Output the [X, Y] coordinate of the center of the cell containing the given text.  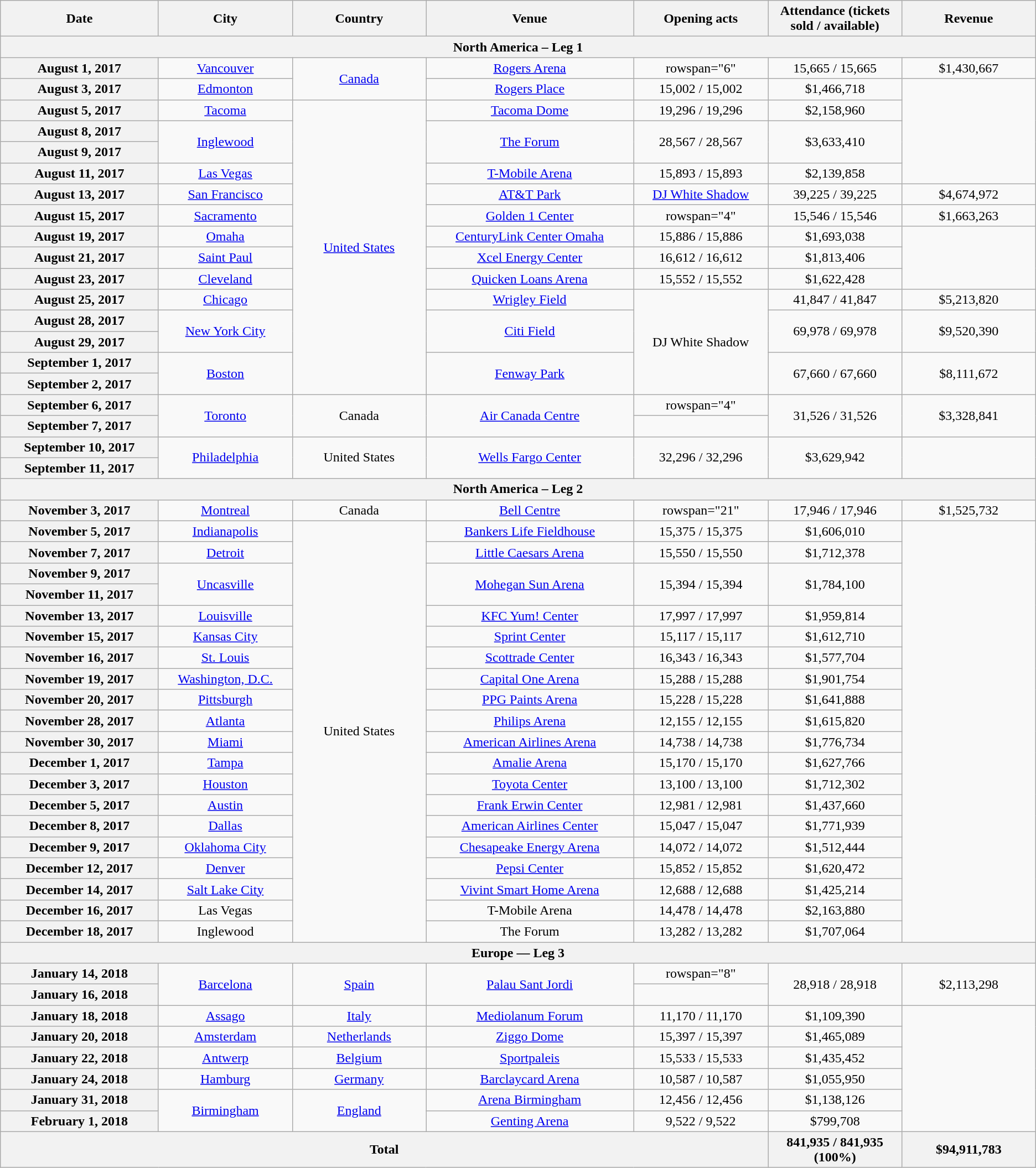
rowspan="8" [701, 974]
September 11, 2017 [80, 468]
$1,138,126 [835, 1100]
$9,520,390 [968, 331]
$1,771,939 [835, 826]
rowspan="6" [701, 68]
$2,163,880 [835, 910]
November 19, 2017 [80, 679]
August 23, 2017 [80, 278]
American Airlines Arena [530, 742]
Capital One Arena [530, 679]
September 7, 2017 [80, 426]
Vivint Smart Home Arena [530, 889]
15,002 / 15,002 [701, 89]
Cleveland [225, 278]
Total [384, 1150]
Oklahoma City [225, 847]
Mohegan Sun Arena [530, 584]
December 1, 2017 [80, 763]
Spain [359, 984]
$799,708 [835, 1121]
August 3, 2017 [80, 89]
August 15, 2017 [80, 215]
15,665 / 15,665 [835, 68]
15,852 / 15,852 [701, 868]
15,533 / 15,533 [701, 1058]
$1,430,667 [968, 68]
Chesapeake Energy Arena [530, 847]
Chicago [225, 300]
Tacoma Dome [530, 110]
August 1, 2017 [80, 68]
December 14, 2017 [80, 889]
$2,158,960 [835, 110]
August 21, 2017 [80, 257]
November 15, 2017 [80, 637]
Bankers Life Fieldhouse [530, 531]
$1,465,089 [835, 1037]
$1,707,064 [835, 931]
$2,139,858 [835, 173]
Atlanta [225, 721]
32,296 / 32,296 [701, 458]
Wells Fargo Center [530, 458]
PPG Paints Arena [530, 700]
January 18, 2018 [80, 1016]
Netherlands [359, 1037]
$1,813,406 [835, 257]
Bell Centre [530, 510]
January 20, 2018 [80, 1037]
November 13, 2017 [80, 616]
Sprint Center [530, 637]
$1,612,710 [835, 637]
Rogers Place [530, 89]
Venue [530, 19]
$1,606,010 [835, 531]
67,660 / 67,660 [835, 373]
28,567 / 28,567 [701, 142]
14,478 / 14,478 [701, 910]
August 8, 2017 [80, 131]
$94,911,783 [968, 1150]
$3,328,841 [968, 416]
Pepsi Center [530, 868]
Denver [225, 868]
15,170 / 15,170 [701, 763]
November 7, 2017 [80, 552]
$1,577,704 [835, 658]
Montreal [225, 510]
Amsterdam [225, 1037]
$1,627,766 [835, 763]
Miami [225, 742]
December 5, 2017 [80, 805]
15,546 / 15,546 [835, 215]
December 12, 2017 [80, 868]
Quicken Loans Arena [530, 278]
December 3, 2017 [80, 784]
15,886 / 15,886 [701, 236]
December 18, 2017 [80, 931]
15,394 / 15,394 [701, 584]
August 29, 2017 [80, 342]
Saint Paul [225, 257]
Hamburg [225, 1079]
Attendance (tickets sold / available) [835, 19]
12,456 / 12,456 [701, 1100]
December 8, 2017 [80, 826]
Toronto [225, 416]
$1,620,472 [835, 868]
November 5, 2017 [80, 531]
Dallas [225, 826]
$1,615,820 [835, 721]
$8,111,672 [968, 373]
Ziggo Dome [530, 1037]
$1,776,734 [835, 742]
12,688 / 12,688 [701, 889]
$1,784,100 [835, 584]
August 9, 2017 [80, 152]
Italy [359, 1016]
Philadelphia [225, 458]
September 6, 2017 [80, 405]
rowspan="21" [701, 510]
City [225, 19]
Kansas City [225, 637]
Indianapolis [225, 531]
AT&T Park [530, 194]
13,282 / 13,282 [701, 931]
Tampa [225, 763]
15,288 / 15,288 [701, 679]
14,738 / 14,738 [701, 742]
14,072 / 14,072 [701, 847]
Barclaycard Arena [530, 1079]
September 2, 2017 [80, 384]
15,228 / 15,228 [701, 700]
Omaha [225, 236]
69,978 / 69,978 [835, 331]
November 11, 2017 [80, 594]
Europe — Leg 3 [518, 952]
$1,693,038 [835, 236]
Philips Arena [530, 721]
Barcelona [225, 984]
15,550 / 15,550 [701, 552]
$1,435,452 [835, 1058]
12,981 / 12,981 [701, 805]
England [359, 1110]
September 10, 2017 [80, 447]
31,526 / 31,526 [835, 416]
Rogers Arena [530, 68]
16,612 / 16,612 [701, 257]
$1,055,950 [835, 1079]
$1,109,390 [835, 1016]
$3,629,942 [835, 458]
Uncasville [225, 584]
Detroit [225, 552]
19,296 / 19,296 [701, 110]
August 5, 2017 [80, 110]
Edmonton [225, 89]
Fenway Park [530, 373]
January 24, 2018 [80, 1079]
American Airlines Center [530, 826]
$1,712,302 [835, 784]
Salt Lake City [225, 889]
November 20, 2017 [80, 700]
Citi Field [530, 331]
$1,901,754 [835, 679]
November 3, 2017 [80, 510]
$1,525,732 [968, 510]
Xcel Energy Center [530, 257]
Revenue [968, 19]
January 16, 2018 [80, 995]
39,225 / 39,225 [835, 194]
Date [80, 19]
16,343 / 16,343 [701, 658]
$2,113,298 [968, 984]
Belgium [359, 1058]
$1,622,428 [835, 278]
$1,959,814 [835, 616]
Genting Arena [530, 1121]
Golden 1 Center [530, 215]
St. Louis [225, 658]
$1,437,660 [835, 805]
January 31, 2018 [80, 1100]
Pittsburgh [225, 700]
$3,633,410 [835, 142]
Germany [359, 1079]
$1,466,718 [835, 89]
Boston [225, 373]
Arena Birmingham [530, 1100]
New York City [225, 331]
Scottrade Center [530, 658]
15,047 / 15,047 [701, 826]
November 16, 2017 [80, 658]
15,552 / 15,552 [701, 278]
Austin [225, 805]
$1,712,378 [835, 552]
Country [359, 19]
December 9, 2017 [80, 847]
41,847 / 41,847 [835, 300]
$4,674,972 [968, 194]
San Francisco [225, 194]
Assago [225, 1016]
November 9, 2017 [80, 573]
Houston [225, 784]
February 1, 2018 [80, 1121]
841,935 / 841,935 (100%) [835, 1150]
North America – Leg 2 [518, 489]
15,375 / 15,375 [701, 531]
November 28, 2017 [80, 721]
Mediolanum Forum [530, 1016]
Antwerp [225, 1058]
August 28, 2017 [80, 321]
$1,663,263 [968, 215]
Louisville [225, 616]
17,946 / 17,946 [835, 510]
Tacoma [225, 110]
CenturyLink Center Omaha [530, 236]
Little Caesars Arena [530, 552]
Air Canada Centre [530, 416]
12,155 / 12,155 [701, 721]
$1,512,444 [835, 847]
KFC Yum! Center [530, 616]
$1,425,214 [835, 889]
Washington, D.C. [225, 679]
August 11, 2017 [80, 173]
January 14, 2018 [80, 974]
Amalie Arena [530, 763]
August 19, 2017 [80, 236]
28,918 / 28,918 [835, 984]
North America – Leg 1 [518, 47]
17,997 / 17,997 [701, 616]
$1,641,888 [835, 700]
November 30, 2017 [80, 742]
Sacramento [225, 215]
15,397 / 15,397 [701, 1037]
15,117 / 15,117 [701, 637]
13,100 / 13,100 [701, 784]
August 25, 2017 [80, 300]
September 1, 2017 [80, 363]
$5,213,820 [968, 300]
Toyota Center [530, 784]
Vancouver [225, 68]
December 16, 2017 [80, 910]
Opening acts [701, 19]
10,587 / 10,587 [701, 1079]
August 13, 2017 [80, 194]
Wrigley Field [530, 300]
9,522 / 9,522 [701, 1121]
15,893 / 15,893 [701, 173]
January 22, 2018 [80, 1058]
Birmingham [225, 1110]
Palau Sant Jordi [530, 984]
Frank Erwin Center [530, 805]
Sportpaleis [530, 1058]
11,170 / 11,170 [701, 1016]
